Pinpoint the cell where the given text exists, returning its (X, Y) midpoint coordinate. 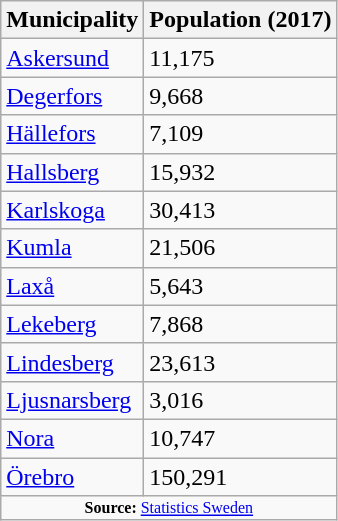
11,175 (240, 58)
30,413 (240, 210)
Degerfors (72, 96)
Nora (72, 438)
7,109 (240, 134)
3,016 (240, 400)
Laxå (72, 286)
Ljusnarsberg (72, 400)
Lindesberg (72, 362)
7,868 (240, 324)
9,668 (240, 96)
Municipality (72, 20)
Kumla (72, 248)
21,506 (240, 248)
Hällefors (72, 134)
Askersund (72, 58)
Lekeberg (72, 324)
5,643 (240, 286)
Population (2017) (240, 20)
10,747 (240, 438)
150,291 (240, 477)
Örebro (72, 477)
Source: Statistics Sweden (169, 508)
Hallsberg (72, 172)
15,932 (240, 172)
23,613 (240, 362)
Karlskoga (72, 210)
